Return (X, Y) of the center of cell containing provided text 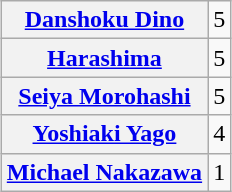
Harashima (104, 58)
Michael Nakazawa (104, 172)
Yoshiaki Yago (104, 134)
4 (220, 134)
Seiya Morohashi (104, 96)
1 (220, 172)
Danshoku Dino (104, 20)
